Provide the [X, Y] coordinate of the cell's center where the given text is located.  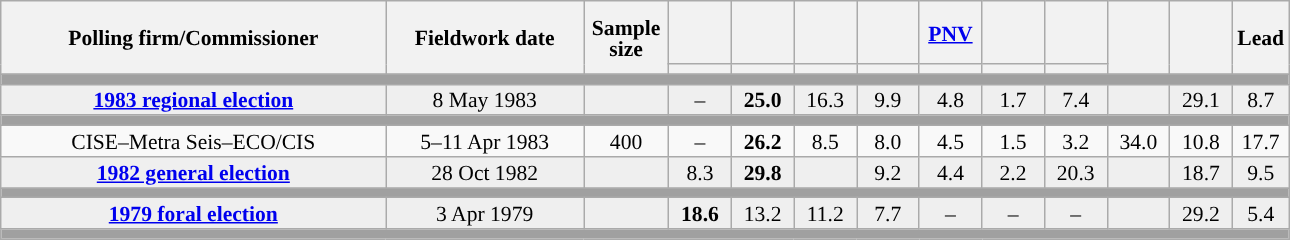
Lead [1260, 38]
2.2 [1014, 172]
18.7 [1202, 172]
PNV [950, 32]
7.7 [888, 214]
1.5 [1014, 142]
Fieldwork date [485, 38]
9.2 [888, 172]
1.7 [1014, 100]
10.8 [1202, 142]
9.5 [1260, 172]
CISE–Metra Seis–ECO/CIS [194, 142]
34.0 [1138, 142]
1979 foral election [194, 214]
9.9 [888, 100]
Polling firm/Commissioner [194, 38]
20.3 [1076, 172]
8.5 [826, 142]
7.4 [1076, 100]
13.2 [762, 214]
4.4 [950, 172]
Sample size [626, 38]
8.0 [888, 142]
29.2 [1202, 214]
1982 general election [194, 172]
4.8 [950, 100]
4.5 [950, 142]
29.8 [762, 172]
400 [626, 142]
8 May 1983 [485, 100]
29.1 [1202, 100]
8.3 [700, 172]
18.6 [700, 214]
1983 regional election [194, 100]
28 Oct 1982 [485, 172]
16.3 [826, 100]
3 Apr 1979 [485, 214]
11.2 [826, 214]
3.2 [1076, 142]
5.4 [1260, 214]
17.7 [1260, 142]
5–11 Apr 1983 [485, 142]
8.7 [1260, 100]
26.2 [762, 142]
25.0 [762, 100]
